Return [X, Y] of the center of cell containing provided text 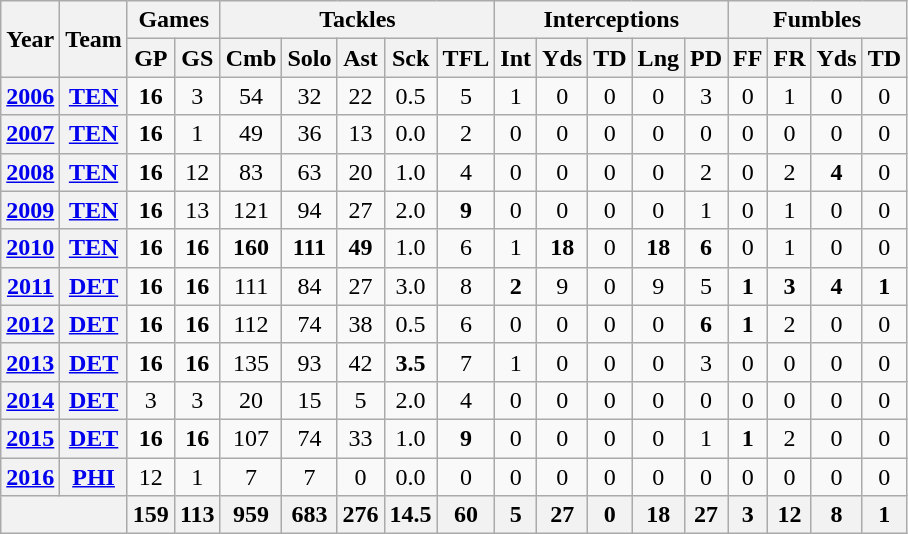
60 [466, 515]
959 [251, 515]
15 [310, 400]
113 [197, 515]
2011 [30, 286]
276 [360, 515]
2010 [30, 248]
PHI [94, 477]
2009 [30, 210]
Solo [310, 58]
Cmb [251, 58]
Fumbles [818, 20]
2008 [30, 172]
22 [360, 96]
63 [310, 172]
93 [310, 362]
3.5 [410, 362]
Lng [658, 58]
Team [94, 39]
Interceptions [612, 20]
2014 [30, 400]
2015 [30, 438]
54 [251, 96]
GS [197, 58]
3.0 [410, 286]
2013 [30, 362]
38 [360, 324]
GP [150, 58]
Ast [360, 58]
33 [360, 438]
Sck [410, 58]
683 [310, 515]
159 [150, 515]
FF [748, 58]
83 [251, 172]
2016 [30, 477]
14.5 [410, 515]
2007 [30, 134]
94 [310, 210]
135 [251, 362]
Int [516, 58]
84 [310, 286]
2012 [30, 324]
42 [360, 362]
PD [706, 58]
Tackles [358, 20]
36 [310, 134]
TFL [466, 58]
Games [174, 20]
32 [310, 96]
FR [790, 58]
160 [251, 248]
121 [251, 210]
Year [30, 39]
2006 [30, 96]
107 [251, 438]
112 [251, 324]
